Output the (X, Y) coordinate of the center of the cell containing the given text.  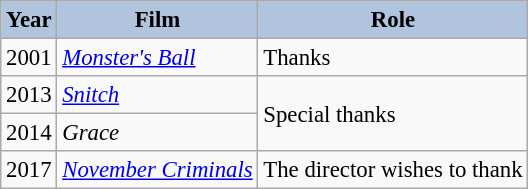
Year (29, 20)
Role (393, 20)
Thanks (393, 58)
Film (158, 20)
2014 (29, 133)
Monster's Ball (158, 58)
November Criminals (158, 170)
2001 (29, 58)
Snitch (158, 95)
2017 (29, 170)
Grace (158, 133)
Special thanks (393, 114)
The director wishes to thank (393, 170)
2013 (29, 95)
